Pinpoint the cell where the given text exists, returning its (x, y) midpoint coordinate. 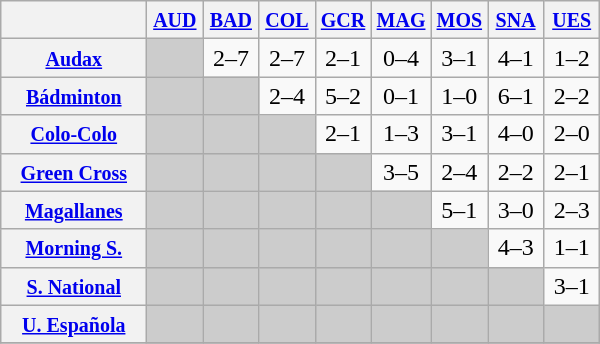
1–0 (460, 96)
1–1 (572, 248)
COL (287, 20)
AUD (175, 20)
4–1 (516, 58)
6–1 (516, 96)
3–0 (516, 210)
4–3 (516, 248)
S. National (74, 286)
Bádminton (74, 96)
5–1 (460, 210)
0–4 (401, 58)
Green Cross (74, 172)
1–2 (572, 58)
2–3 (572, 210)
5–2 (343, 96)
U. Española (74, 324)
Audax (74, 58)
Colo-Colo (74, 134)
UES (572, 20)
0–1 (401, 96)
2–0 (572, 134)
MOS (460, 20)
1–3 (401, 134)
BAD (231, 20)
MAG (401, 20)
Morning S. (74, 248)
4–0 (516, 134)
Magallanes (74, 210)
SNA (516, 20)
GCR (343, 20)
3–5 (401, 172)
